Locate the cell with the specified text and output its (x, y) center coordinate. 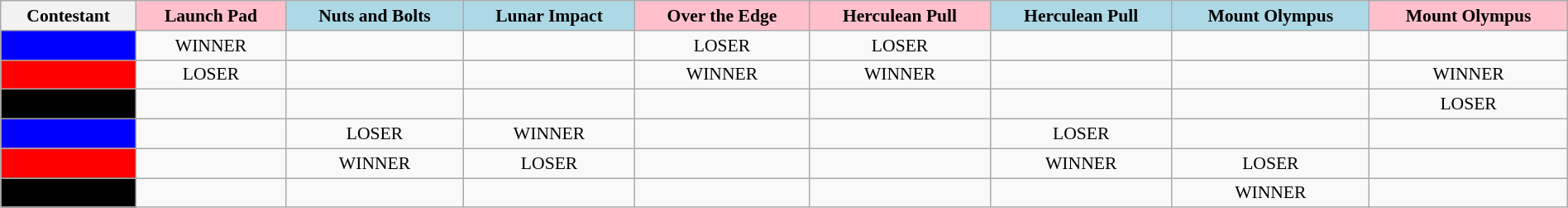
Over the Edge (721, 16)
Lunar Impact (549, 16)
Nuts and Bolts (374, 16)
Launch Pad (212, 16)
Contestant (69, 16)
